Return [X, Y] of the center of cell containing provided text 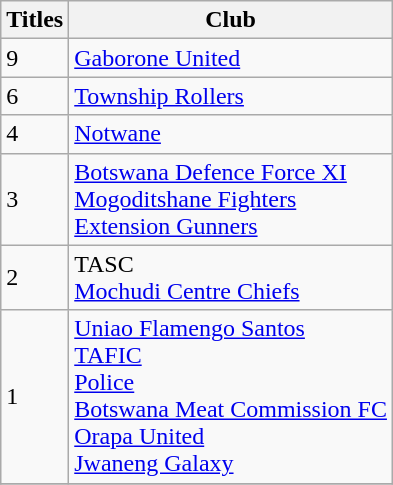
9 [35, 58]
TASC Mochudi Centre Chiefs [231, 278]
Titles [35, 20]
Gaborone United [231, 58]
2 [35, 278]
Notwane [231, 134]
3 [35, 199]
Botswana Defence Force XI Mogoditshane Fighters Extension Gunners [231, 199]
6 [35, 96]
1 [35, 396]
Township Rollers [231, 96]
Uniao Flamengo Santos TAFIC Police Botswana Meat Commission FC Orapa United Jwaneng Galaxy [231, 396]
4 [35, 134]
Club [231, 20]
